Search for the cell housing the specified text and yield its (x, y) center coordinate. 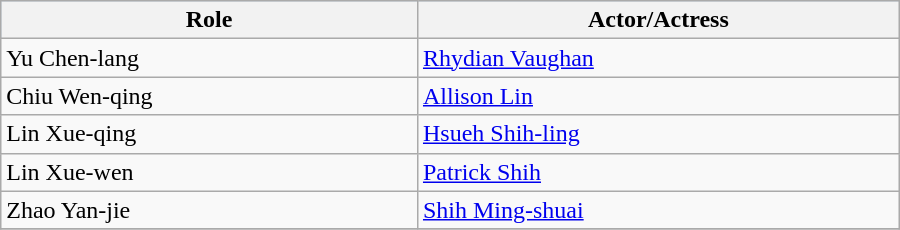
Role (210, 20)
Hsueh Shih-ling (658, 134)
Patrick Shih (658, 172)
Allison Lin (658, 96)
Rhydian Vaughan (658, 58)
Lin Xue-qing (210, 134)
Zhao Yan-jie (210, 210)
Shih Ming-shuai (658, 210)
Actor/Actress (658, 20)
Chiu Wen-qing (210, 96)
Lin Xue-wen (210, 172)
Yu Chen-lang (210, 58)
